For the text-containing cell, return its midpoint in (X, Y) coordinate format. 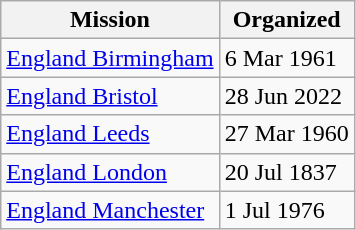
Mission (110, 20)
1 Jul 1976 (286, 210)
Organized (286, 20)
England Bristol (110, 96)
20 Jul 1837 (286, 172)
England Leeds (110, 134)
England Birmingham (110, 58)
27 Mar 1960 (286, 134)
28 Jun 2022 (286, 96)
England London (110, 172)
6 Mar 1961 (286, 58)
England Manchester (110, 210)
